Identify which cell holds the provided text, then report its [X, Y] central coordinate. 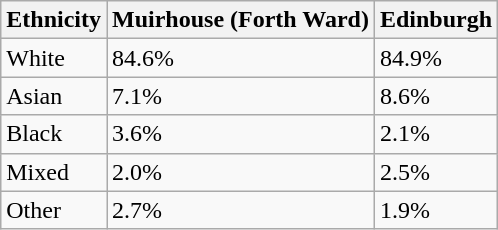
Muirhouse (Forth Ward) [240, 20]
84.6% [240, 58]
Black [54, 134]
2.5% [436, 172]
Mixed [54, 172]
2.7% [240, 210]
2.0% [240, 172]
White [54, 58]
Ethnicity [54, 20]
8.6% [436, 96]
Asian [54, 96]
3.6% [240, 134]
Other [54, 210]
Edinburgh [436, 20]
84.9% [436, 58]
7.1% [240, 96]
1.9% [436, 210]
2.1% [436, 134]
